Return the [x, y] coordinate for the center point of the cell that contains the specified text.  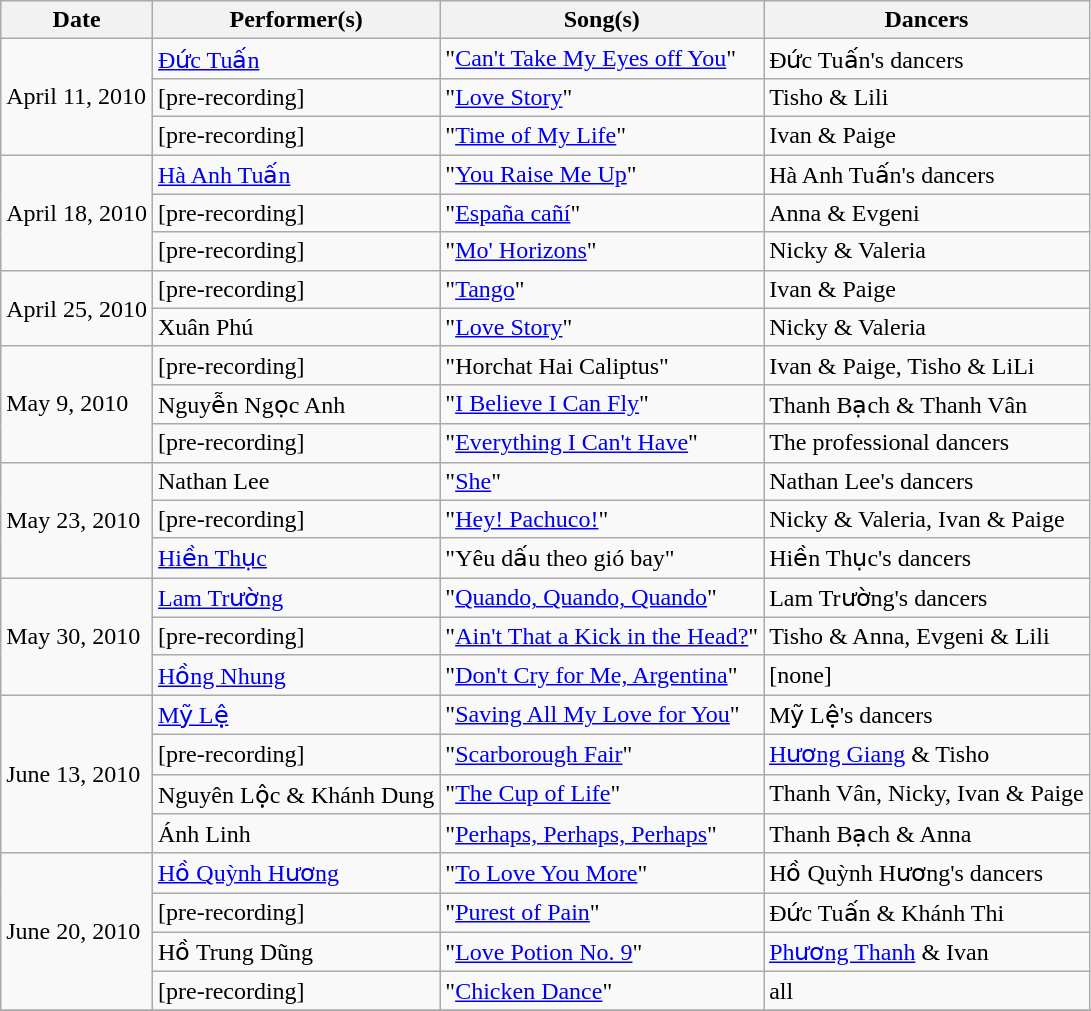
"Everything I Can't Have" [602, 443]
"She" [602, 481]
June 13, 2010 [77, 774]
"Mo' Horizons" [602, 251]
"Hey! Pachuco!" [602, 519]
Anna & Evgeni [927, 213]
Nathan Lee's dancers [927, 481]
Nicky & Valeria, Ivan & Paige [927, 519]
"Horchat Hai Caliptus" [602, 365]
"Yêu dấu theo gió bay" [602, 558]
Tisho & Lili [927, 97]
Ánh Linh [296, 834]
Lam Trường [296, 598]
Thanh Bạch & Thanh Vân [927, 404]
Đức Tuấn & Khánh Thi [927, 913]
Thanh Vân, Nicky, Ivan & Paige [927, 794]
April 11, 2010 [77, 97]
"I Believe I Can Fly" [602, 404]
Performer(s) [296, 20]
"Love Potion No. 9" [602, 952]
May 23, 2010 [77, 520]
Nguyễn Ngọc Anh [296, 404]
"Scarborough Fair" [602, 754]
Nathan Lee [296, 481]
Hồng Nhung [296, 675]
Dancers [927, 20]
Tisho & Anna, Evgeni & Lili [927, 636]
"Don't Cry for Me, Argentina" [602, 675]
Mỹ Lệ's dancers [927, 715]
"Saving All My Love for You" [602, 715]
"Perhaps, Perhaps, Perhaps" [602, 834]
Nguyên Lộc & Khánh Dung [296, 794]
"Purest of Pain" [602, 913]
Hiền Thục [296, 558]
Song(s) [602, 20]
Hiền Thục's dancers [927, 558]
Thanh Bạch & Anna [927, 834]
The professional dancers [927, 443]
Phương Thanh & Ivan [927, 952]
April 25, 2010 [77, 308]
"Time of My Life" [602, 135]
all [927, 991]
Date [77, 20]
"España cañí" [602, 213]
Xuân Phú [296, 327]
"Quando, Quando, Quando" [602, 598]
"You Raise Me Up" [602, 174]
Mỹ Lệ [296, 715]
Hà Anh Tuấn's dancers [927, 174]
June 20, 2010 [77, 932]
"Chicken Dance" [602, 991]
Hà Anh Tuấn [296, 174]
Hồ Quỳnh Hương's dancers [927, 873]
Lam Trường's dancers [927, 598]
"The Cup of Life" [602, 794]
Ivan & Paige, Tisho & LiLi [927, 365]
Hương Giang & Tisho [927, 754]
May 30, 2010 [77, 636]
"To Love You More" [602, 873]
"Can't Take My Eyes off You" [602, 59]
"Tango" [602, 289]
Hồ Quỳnh Hương [296, 873]
May 9, 2010 [77, 404]
"Ain't That a Kick in the Head?" [602, 636]
[none] [927, 675]
Đức Tuấn's dancers [927, 59]
Hồ Trung Dũng [296, 952]
Đức Tuấn [296, 59]
April 18, 2010 [77, 212]
